Scan for the cell matching the given text and deliver its (x, y) coordinate at center. 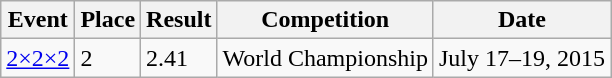
2×2×2 (38, 58)
Place (108, 20)
2 (108, 58)
July 17–19, 2015 (522, 58)
World Championship (325, 58)
2.41 (179, 58)
Event (38, 20)
Date (522, 20)
Result (179, 20)
Competition (325, 20)
